Determine the (x, y) coordinate at the center of the cell enclosing the given text.  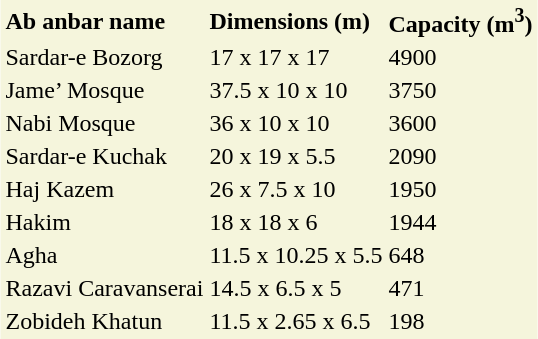
26 x 7.5 x 10 (296, 189)
Sardar-e Bozorg (104, 57)
198 (460, 321)
Capacity (m3) (460, 21)
Haj Kazem (104, 189)
471 (460, 288)
3600 (460, 123)
Razavi Caravanserai (104, 288)
Ab anbar name (104, 21)
4900 (460, 57)
11.5 x 2.65 x 6.5 (296, 321)
18 x 18 x 6 (296, 222)
Dimensions (m) (296, 21)
11.5 x 10.25 x 5.5 (296, 255)
Agha (104, 255)
Zobideh Khatun (104, 321)
1944 (460, 222)
17 x 17 x 17 (296, 57)
Hakim (104, 222)
Jame’ Mosque (104, 90)
3750 (460, 90)
36 x 10 x 10 (296, 123)
20 x 19 x 5.5 (296, 156)
Nabi Mosque (104, 123)
Sardar-e Kuchak (104, 156)
648 (460, 255)
2090 (460, 156)
1950 (460, 189)
14.5 x 6.5 x 5 (296, 288)
37.5 x 10 x 10 (296, 90)
